Pinpoint the cell where the given text exists, returning its [x, y] midpoint coordinate. 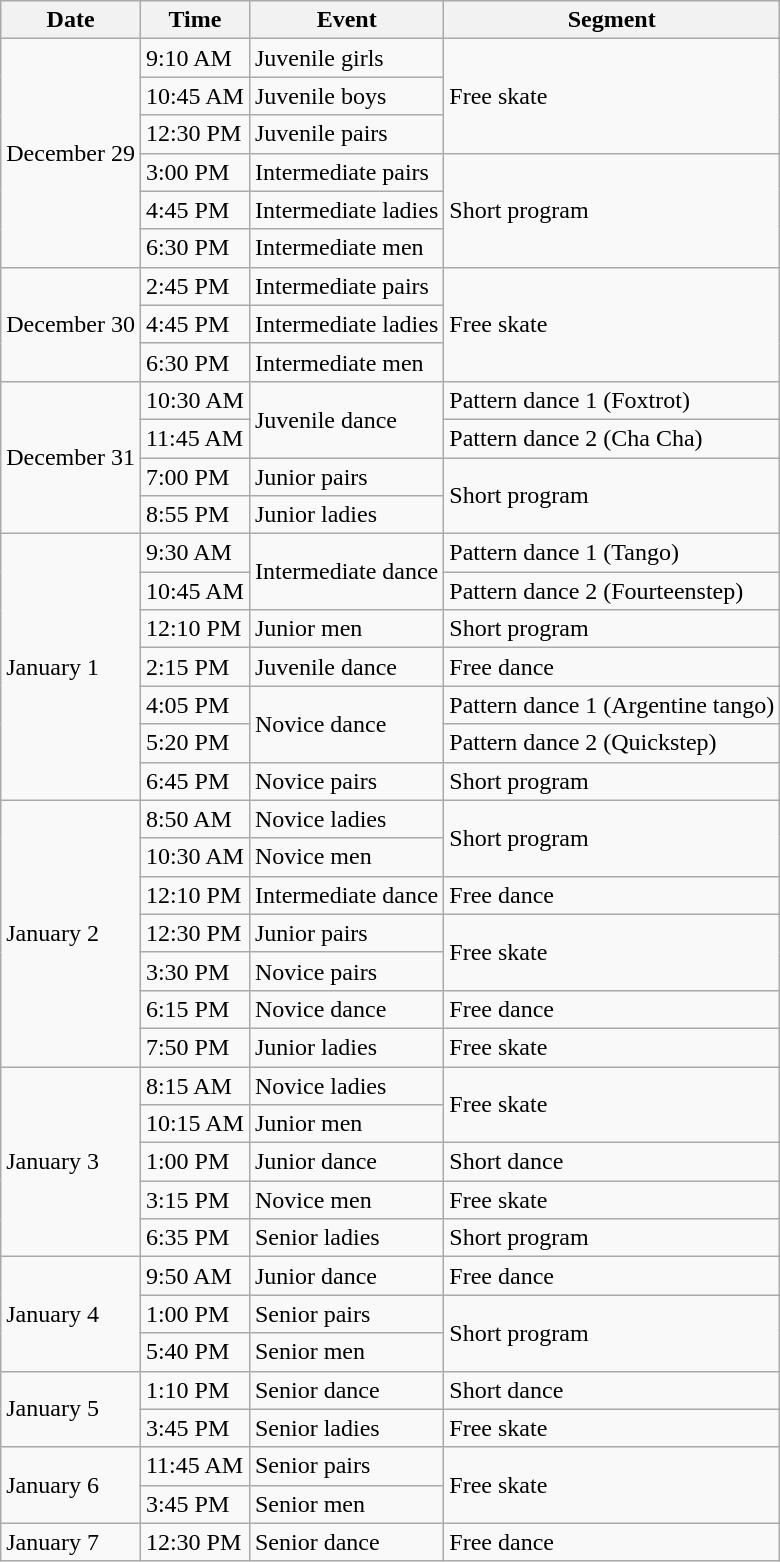
6:45 PM [194, 781]
3:30 PM [194, 971]
Pattern dance 2 (Quickstep) [612, 743]
5:20 PM [194, 743]
10:15 AM [194, 1124]
Date [71, 20]
3:15 PM [194, 1200]
7:00 PM [194, 477]
Pattern dance 2 (Cha Cha) [612, 438]
Juvenile pairs [346, 134]
6:35 PM [194, 1238]
December 30 [71, 324]
January 1 [71, 667]
8:55 PM [194, 515]
Segment [612, 20]
Pattern dance 1 (Foxtrot) [612, 400]
6:15 PM [194, 1009]
7:50 PM [194, 1047]
5:40 PM [194, 1352]
January 3 [71, 1161]
Juvenile boys [346, 96]
December 31 [71, 457]
January 4 [71, 1314]
January 2 [71, 933]
4:05 PM [194, 705]
1:10 PM [194, 1390]
Time [194, 20]
8:15 AM [194, 1085]
8:50 AM [194, 819]
2:15 PM [194, 667]
January 5 [71, 1409]
Pattern dance 1 (Tango) [612, 553]
January 7 [71, 1542]
3:00 PM [194, 172]
9:30 AM [194, 553]
9:50 AM [194, 1276]
Event [346, 20]
2:45 PM [194, 286]
9:10 AM [194, 58]
December 29 [71, 153]
Juvenile girls [346, 58]
Pattern dance 2 (Fourteenstep) [612, 591]
Pattern dance 1 (Argentine tango) [612, 705]
January 6 [71, 1485]
